Provide the (X, Y) coordinate of the cell's center where the given text is located.  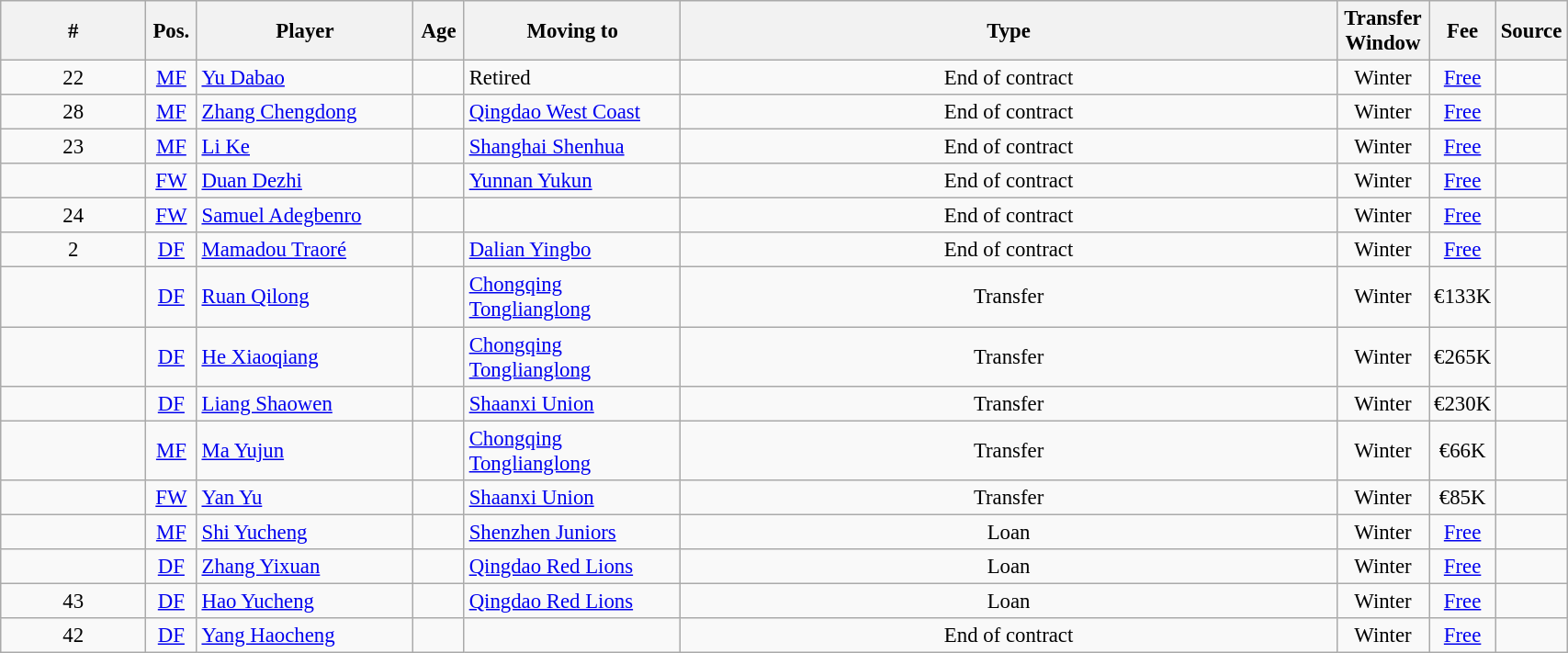
28 (73, 112)
Type (1009, 31)
2 (73, 251)
Shi Yucheng (305, 532)
Yan Yu (305, 497)
Samuel Adegbenro (305, 216)
Dalian Yingbo (572, 251)
Age (439, 31)
Liang Shaowen (305, 403)
Zhang Chengdong (305, 112)
Moving to (572, 31)
Duan Dezhi (305, 181)
Shanghai Shenhua (572, 147)
€85K (1462, 497)
42 (73, 636)
Shenzhen Juniors (572, 532)
Yunnan Yukun (572, 181)
Pos. (172, 31)
Hao Yucheng (305, 601)
Yang Haocheng (305, 636)
€133K (1462, 298)
€230K (1462, 403)
24 (73, 216)
Fee (1462, 31)
43 (73, 601)
€265K (1462, 356)
Zhang Yixuan (305, 567)
# (73, 31)
Retired (572, 78)
Ruan Qilong (305, 298)
Li Ke (305, 147)
Transfer Window (1383, 31)
22 (73, 78)
Mamadou Traoré (305, 251)
Yu Dabao (305, 78)
23 (73, 147)
Ma Yujun (305, 450)
Qingdao West Coast (572, 112)
€66K (1462, 450)
Player (305, 31)
He Xiaoqiang (305, 356)
Source (1530, 31)
